Capture the cell that displays the provided text and extract its [x, y] central coordinate. 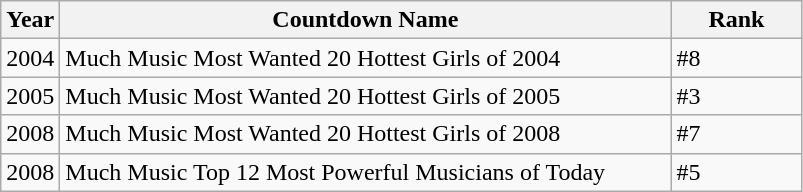
#5 [736, 172]
2005 [30, 96]
Much Music Most Wanted 20 Hottest Girls of 2005 [366, 96]
#8 [736, 58]
Much Music Top 12 Most Powerful Musicians of Today [366, 172]
#3 [736, 96]
Year [30, 20]
2004 [30, 58]
#7 [736, 134]
Much Music Most Wanted 20 Hottest Girls of 2008 [366, 134]
Rank [736, 20]
Much Music Most Wanted 20 Hottest Girls of 2004 [366, 58]
Countdown Name [366, 20]
